Locate the cell with the specified text and output its [X, Y] center coordinate. 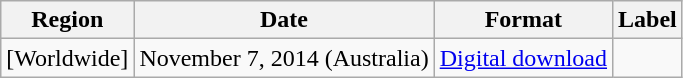
Format [523, 20]
Label [648, 20]
November 7, 2014 (Australia) [284, 58]
[Worldwide] [68, 58]
Digital download [523, 58]
Region [68, 20]
Date [284, 20]
